Locate the cell with the specified text and output its [x, y] center coordinate. 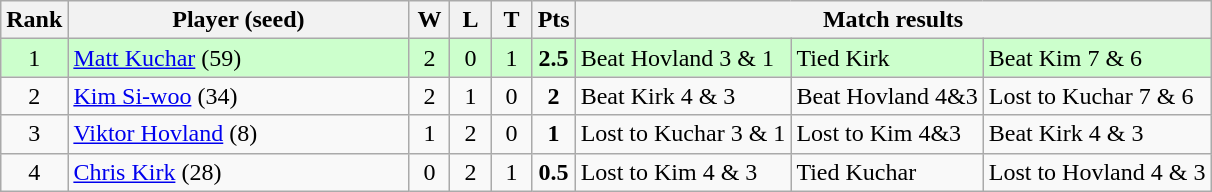
T [512, 20]
Matt Kuchar (59) [238, 58]
W [430, 20]
Kim Si-woo (34) [238, 96]
Lost to Kuchar 3 & 1 [683, 134]
2.5 [554, 58]
Beat Hovland 4&3 [887, 96]
Lost to Kim 4&3 [887, 134]
0.5 [554, 172]
L [470, 20]
4 [34, 172]
3 [34, 134]
Tied Kirk [887, 58]
Match results [893, 20]
Viktor Hovland (8) [238, 134]
Chris Kirk (28) [238, 172]
Lost to Kim 4 & 3 [683, 172]
Tied Kuchar [887, 172]
Beat Kim 7 & 6 [1097, 58]
Rank [34, 20]
Lost to Kuchar 7 & 6 [1097, 96]
Beat Hovland 3 & 1 [683, 58]
Lost to Hovland 4 & 3 [1097, 172]
Player (seed) [238, 20]
Pts [554, 20]
